Output the (X, Y) coordinate of the center of the cell containing the given text.  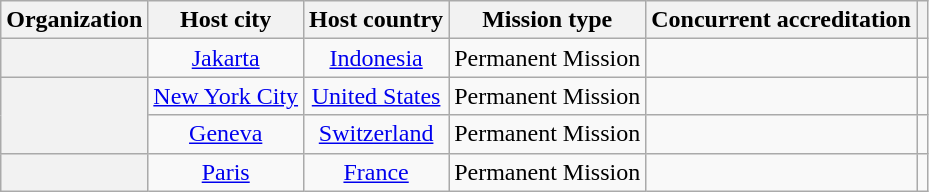
United States (376, 96)
Host city (226, 20)
Geneva (226, 134)
New York City (226, 96)
Jakarta (226, 58)
France (376, 172)
Concurrent accreditation (782, 20)
Mission type (548, 20)
Indonesia (376, 58)
Paris (226, 172)
Switzerland (376, 134)
Organization (74, 20)
Host country (376, 20)
